Detect which cell encompasses the target text, then output its [x, y] center coordinate. 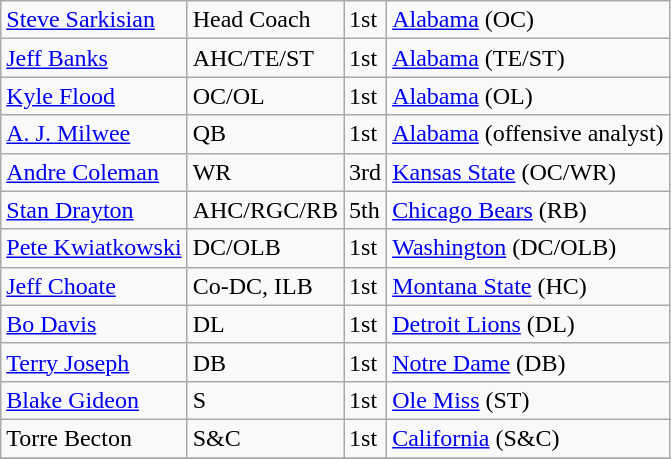
Jeff Banks [94, 58]
California (S&C) [528, 438]
AHC/TE/ST [265, 58]
Bo Davis [94, 324]
Steve Sarkisian [94, 20]
Torre Becton [94, 438]
Ole Miss (ST) [528, 400]
S&C [265, 438]
WR [265, 172]
Co-DC, ILB [265, 286]
Blake Gideon [94, 400]
Alabama (offensive analyst) [528, 134]
DL [265, 324]
S [265, 400]
Terry Joseph [94, 362]
DC/OLB [265, 248]
Washington (DC/OLB) [528, 248]
Andre Coleman [94, 172]
Stan Drayton [94, 210]
5th [366, 210]
Alabama (TE/ST) [528, 58]
A. J. Milwee [94, 134]
Chicago Bears (RB) [528, 210]
3rd [366, 172]
Jeff Choate [94, 286]
Kyle Flood [94, 96]
AHC/RGC/RB [265, 210]
Alabama (OC) [528, 20]
Pete Kwiatkowski [94, 248]
Alabama (OL) [528, 96]
Notre Dame (DB) [528, 362]
Kansas State (OC/WR) [528, 172]
Montana State (HC) [528, 286]
DB [265, 362]
OC/OL [265, 96]
Detroit Lions (DL) [528, 324]
QB [265, 134]
Head Coach [265, 20]
